For the text-containing cell, return its midpoint in [x, y] coordinate format. 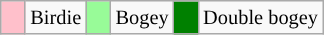
Birdie [56, 17]
Double bogey [260, 17]
Bogey [142, 17]
